Identify which cell holds the provided text, then report its (x, y) central coordinate. 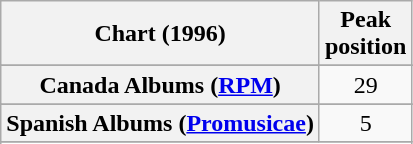
Chart (1996) (160, 34)
Canada Albums (RPM) (160, 85)
Spanish Albums (Promusicae) (160, 123)
5 (365, 123)
29 (365, 85)
Peak position (365, 34)
